Return [x, y] of the center of cell containing provided text 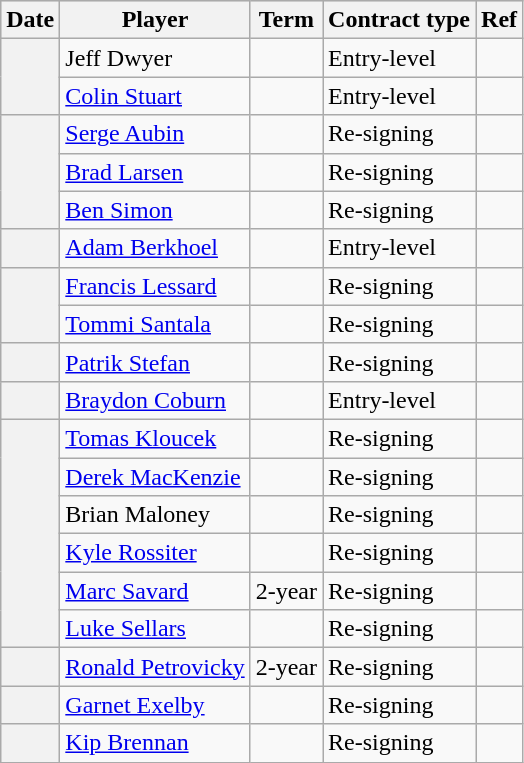
Term [286, 20]
Player [155, 20]
Brian Maloney [155, 515]
Luke Sellars [155, 629]
Francis Lessard [155, 286]
Braydon Coburn [155, 400]
Ronald Petrovicky [155, 667]
Adam Berkhoel [155, 248]
Kip Brennan [155, 743]
Kyle Rossiter [155, 553]
Garnet Exelby [155, 705]
Ben Simon [155, 210]
Patrik Stefan [155, 362]
Marc Savard [155, 591]
Brad Larsen [155, 172]
Tommi Santala [155, 324]
Tomas Kloucek [155, 438]
Date [30, 20]
Derek MacKenzie [155, 477]
Contract type [400, 20]
Ref [500, 20]
Colin Stuart [155, 96]
Serge Aubin [155, 134]
Jeff Dwyer [155, 58]
